Locate the cell with the specified text and output its (X, Y) center coordinate. 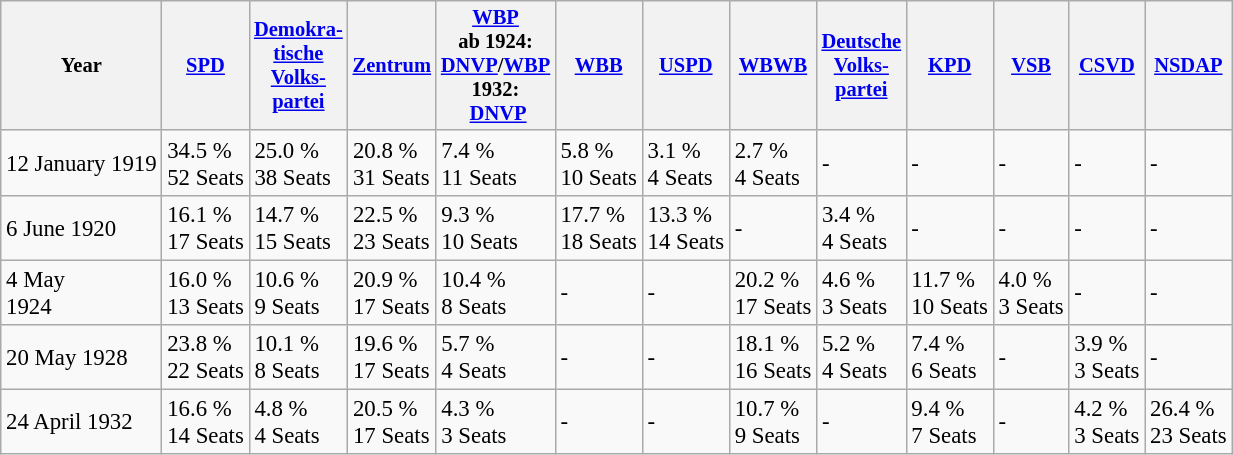
23.8 %22 Seats (206, 356)
10.6 %9 Seats (298, 292)
3.4 %4 Seats (862, 228)
7.4 %6 Seats (950, 356)
NSDAP (1188, 66)
25.0 %38 Seats (298, 164)
10.1 %8 Seats (298, 356)
6 June 1920 (82, 228)
5.8 %10 Seats (598, 164)
11.7 %10 Seats (950, 292)
9.4 %7 Seats (950, 422)
14.7 %15 Seats (298, 228)
WBB (598, 66)
19.6 %17 Seats (392, 356)
22.5 %23 Seats (392, 228)
KPD (950, 66)
CSVD (1107, 66)
7.4 %11 Seats (496, 164)
4.0 %3 Seats (1031, 292)
2.7 %4 Seats (772, 164)
26.4 %23 Seats (1188, 422)
17.7 %18 Seats (598, 228)
Demokra-tischeVolks-partei (298, 66)
4.2 %3 Seats (1107, 422)
12 January 1919 (82, 164)
5.2 %4 Seats (862, 356)
18.1 %16 Seats (772, 356)
SPD (206, 66)
VSB (1031, 66)
USPD (686, 66)
WBPab 1924:DNVP/WBP1932: DNVP (496, 66)
3.9 %3 Seats (1107, 356)
16.6 %14 Seats (206, 422)
Zentrum (392, 66)
9.3 %10 Seats (496, 228)
20 May 1928 (82, 356)
WBWB (772, 66)
34.5 %52 Seats (206, 164)
20.5 %17 Seats (392, 422)
13.3 %14 Seats (686, 228)
4.6 %3 Seats (862, 292)
20.9 %17 Seats (392, 292)
10.7 %9 Seats (772, 422)
24 April 1932 (82, 422)
4.8 %4 Seats (298, 422)
5.7 %4 Seats (496, 356)
Year (82, 66)
DeutscheVolks-partei (862, 66)
4 May1924 (82, 292)
20.2 %17 Seats (772, 292)
10.4 %8 Seats (496, 292)
20.8 %31 Seats (392, 164)
4.3 %3 Seats (496, 422)
3.1 %4 Seats (686, 164)
16.1 %17 Seats (206, 228)
16.0 %13 Seats (206, 292)
